Scan for the cell matching the given text and deliver its [x, y] coordinate at center. 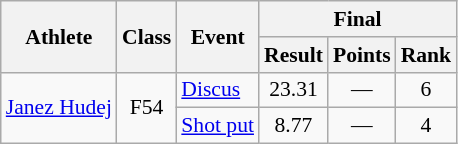
Discus [218, 90]
Rank [426, 55]
F54 [146, 108]
Points [362, 55]
Class [146, 36]
23.31 [294, 90]
6 [426, 90]
Final [358, 19]
4 [426, 126]
Event [218, 36]
Janez Hudej [59, 108]
Athlete [59, 36]
8.77 [294, 126]
Result [294, 55]
Shot put [218, 126]
